From the cell containing the given text, extract its center point as (X, Y) coordinate. 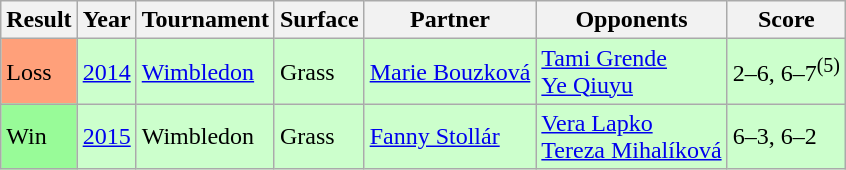
Fanny Stollár (450, 136)
Partner (450, 20)
Surface (319, 20)
2015 (106, 136)
Tournament (205, 20)
Result (39, 20)
2014 (106, 72)
2–6, 6–7(5) (786, 72)
Tami Grende Ye Qiuyu (632, 72)
Loss (39, 72)
Win (39, 136)
Vera Lapko Tereza Mihalíková (632, 136)
6–3, 6–2 (786, 136)
Year (106, 20)
Marie Bouzková (450, 72)
Score (786, 20)
Opponents (632, 20)
